Return (x, y) of the center of cell containing provided text 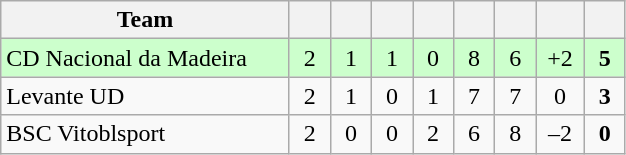
Levante UD (146, 96)
–2 (560, 134)
+2 (560, 58)
BSC Vitoblsport (146, 134)
5 (604, 58)
CD Nacional da Madeira (146, 58)
Team (146, 20)
3 (604, 96)
